Output the (X, Y) coordinate of the center of the cell containing the given text.  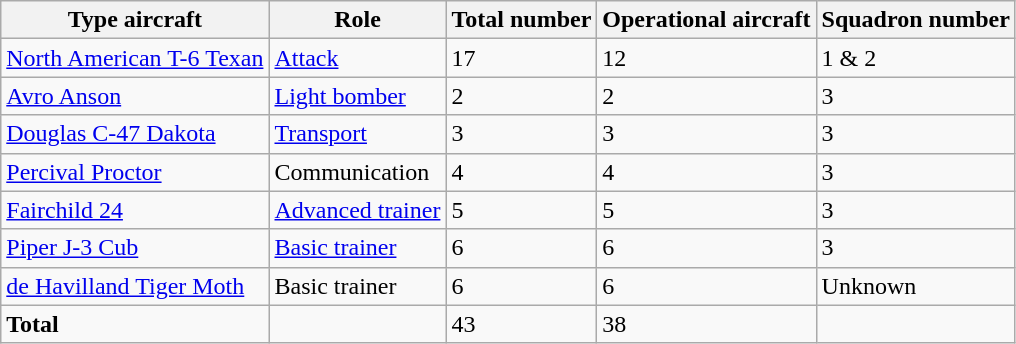
Avro Anson (135, 96)
Total number (522, 20)
Attack (358, 58)
17 (522, 58)
12 (706, 58)
Role (358, 20)
Unknown (916, 286)
Percival Proctor (135, 172)
Type aircraft (135, 20)
Advanced trainer (358, 210)
43 (522, 324)
Light bomber (358, 96)
Piper J-3 Cub (135, 248)
38 (706, 324)
de Havilland Tiger Moth (135, 286)
Fairchild 24 (135, 210)
Operational aircraft (706, 20)
Douglas C-47 Dakota (135, 134)
1 & 2 (916, 58)
Communication (358, 172)
Squadron number (916, 20)
North American T-6 Texan (135, 58)
Total (135, 324)
Transport (358, 134)
